Extract the (x, y) coordinate from the center of the cell holding the provided text.  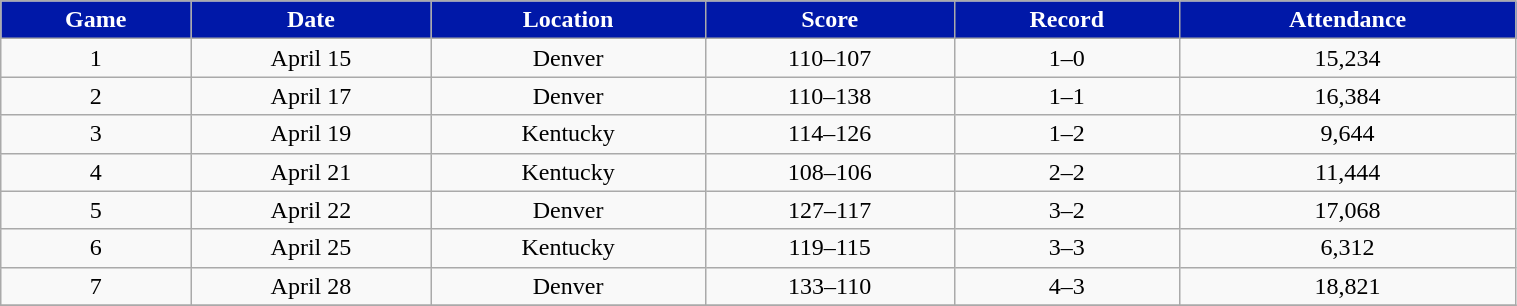
127–117 (830, 210)
April 25 (312, 248)
3–3 (1066, 248)
6,312 (1348, 248)
110–138 (830, 96)
2 (96, 96)
April 28 (312, 286)
110–107 (830, 58)
7 (96, 286)
Score (830, 20)
1–1 (1066, 96)
15,234 (1348, 58)
5 (96, 210)
April 19 (312, 134)
Game (96, 20)
Attendance (1348, 20)
1–0 (1066, 58)
4 (96, 172)
16,384 (1348, 96)
18,821 (1348, 286)
114–126 (830, 134)
108–106 (830, 172)
1 (96, 58)
April 17 (312, 96)
April 21 (312, 172)
1–2 (1066, 134)
11,444 (1348, 172)
9,644 (1348, 134)
3–2 (1066, 210)
17,068 (1348, 210)
April 22 (312, 210)
4–3 (1066, 286)
119–115 (830, 248)
Date (312, 20)
3 (96, 134)
2–2 (1066, 172)
133–110 (830, 286)
April 15 (312, 58)
6 (96, 248)
Location (568, 20)
Record (1066, 20)
